Identify which cell holds the provided text, then report its (X, Y) central coordinate. 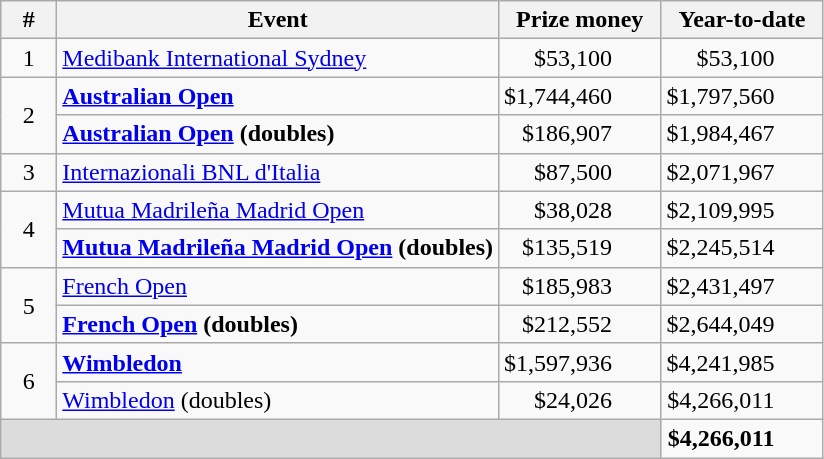
$1,984,467 (742, 134)
$1,797,560 (742, 96)
$1,597,936 (580, 362)
$186,907 (580, 134)
$2,245,514 (742, 248)
Medibank International Sydney (278, 58)
6 (29, 381)
Mutua Madrileña Madrid Open (doubles) (278, 248)
$1,744,460 (580, 96)
$2,109,995 (742, 210)
$87,500 (580, 172)
5 (29, 305)
Event (278, 20)
$38,028 (580, 210)
3 (29, 172)
Australian Open (278, 96)
$2,431,497 (742, 286)
Mutua Madrileña Madrid Open (278, 210)
4 (29, 229)
$135,519 (580, 248)
Internazionali BNL d'Italia (278, 172)
$212,552 (580, 324)
French Open (doubles) (278, 324)
1 (29, 58)
$185,983 (580, 286)
$24,026 (580, 400)
$4,241,985 (742, 362)
Australian Open (doubles) (278, 134)
$2,644,049 (742, 324)
Wimbledon (278, 362)
2 (29, 115)
$2,071,967 (742, 172)
Wimbledon (doubles) (278, 400)
# (29, 20)
Prize money (580, 20)
French Open (278, 286)
Year-to-date (742, 20)
